Scan for the cell matching the given text and deliver its [X, Y] coordinate at center. 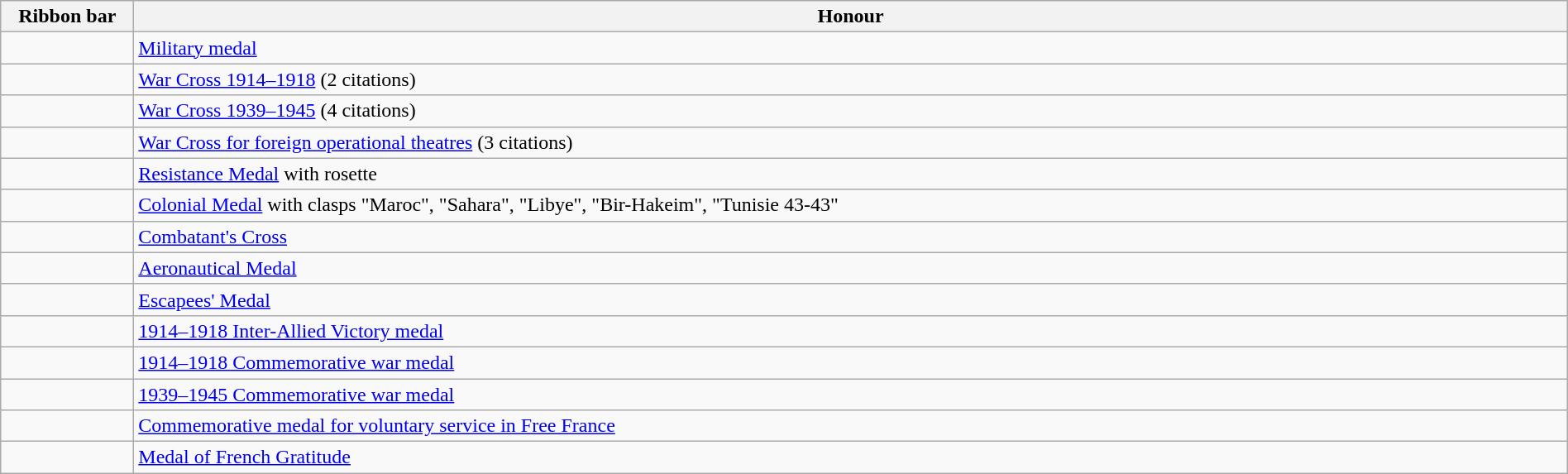
Ribbon bar [68, 17]
1914–1918 Commemorative war medal [850, 362]
Combatant's Cross [850, 237]
Military medal [850, 48]
Aeronautical Medal [850, 268]
War Cross 1939–1945 (4 citations) [850, 111]
War Cross 1914–1918 (2 citations) [850, 79]
War Cross for foreign operational theatres (3 citations) [850, 142]
Honour [850, 17]
Medal of French Gratitude [850, 457]
1914–1918 Inter-Allied Victory medal [850, 331]
1939–1945 Commemorative war medal [850, 395]
Commemorative medal for voluntary service in Free France [850, 426]
Resistance Medal with rosette [850, 174]
Escapees' Medal [850, 299]
Colonial Medal with clasps "Maroc", "Sahara", "Libye", "Bir-Hakeim", "Tunisie 43-43" [850, 205]
